Output the (X, Y) coordinate of the center of the cell containing the given text.  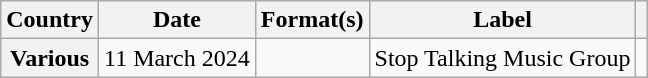
11 March 2024 (176, 58)
Date (176, 20)
Label (502, 20)
Various (50, 58)
Stop Talking Music Group (502, 58)
Country (50, 20)
Format(s) (312, 20)
